Locate the cell with the specified text and output its [x, y] center coordinate. 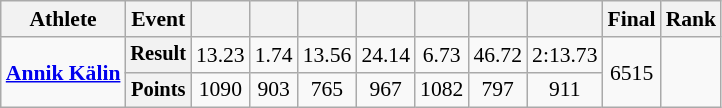
46.72 [498, 55]
6515 [632, 72]
6.73 [442, 55]
903 [274, 90]
1082 [442, 90]
2:13.73 [564, 55]
Result [158, 55]
797 [498, 90]
Points [158, 90]
967 [386, 90]
Annik Kälin [64, 72]
24.14 [386, 55]
13.56 [328, 55]
Event [158, 19]
13.23 [220, 55]
765 [328, 90]
Rank [692, 19]
1.74 [274, 55]
1090 [220, 90]
Final [632, 19]
911 [564, 90]
Athlete [64, 19]
